Locate the cell with the specified text and output its (X, Y) center coordinate. 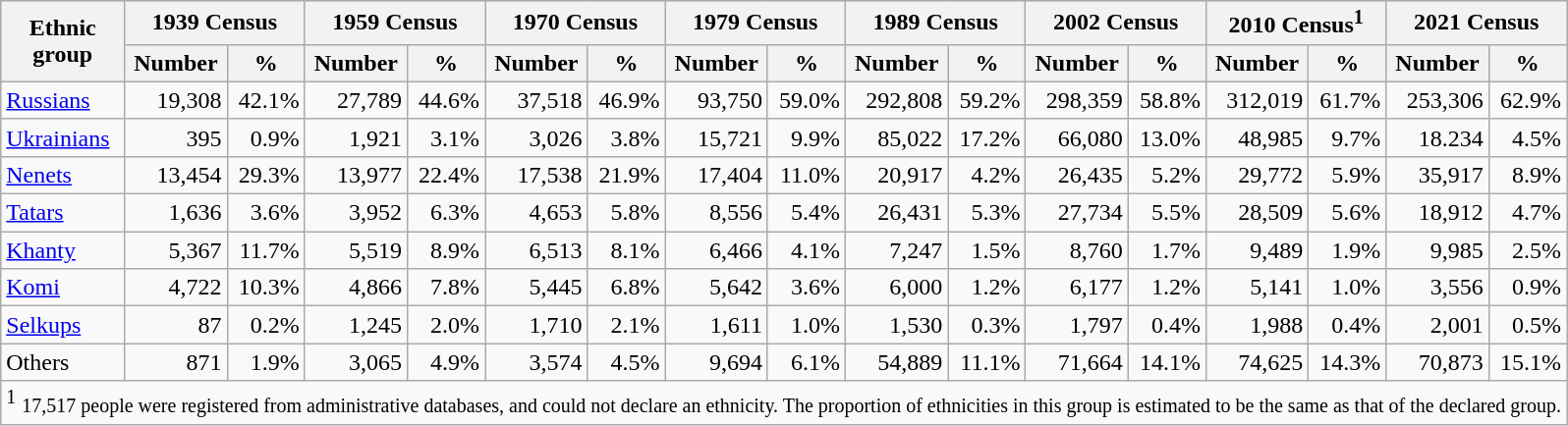
5,519 (356, 250)
20,917 (897, 175)
7.8% (446, 288)
2002 Census (1116, 24)
9.7% (1348, 137)
292,808 (897, 100)
1,797 (1077, 325)
8,556 (716, 213)
54,889 (897, 362)
44.6% (446, 100)
Nenets (63, 175)
13.0% (1167, 137)
74,625 (1257, 362)
2.5% (1527, 250)
4,653 (536, 213)
Ethnicgroup (63, 41)
26,431 (897, 213)
27,734 (1077, 213)
6,177 (1077, 288)
1939 Census (214, 24)
6.3% (446, 213)
3,952 (356, 213)
48,985 (1257, 137)
2,001 (1437, 325)
4,866 (356, 288)
1,921 (356, 137)
3.8% (627, 137)
42.1% (265, 100)
18.234 (1437, 137)
14.1% (1167, 362)
9.9% (806, 137)
5.9% (1348, 175)
1,530 (897, 325)
5.2% (1167, 175)
3,026 (536, 137)
62.9% (1527, 100)
4.9% (446, 362)
3,574 (536, 362)
8,760 (1077, 250)
15.1% (1527, 362)
1,710 (536, 325)
3.1% (446, 137)
5.3% (986, 213)
9,694 (716, 362)
22.4% (446, 175)
298,359 (1077, 100)
4.7% (1527, 213)
37,518 (536, 100)
1,245 (356, 325)
26,435 (1077, 175)
13,977 (356, 175)
17.2% (986, 137)
6,513 (536, 250)
4,722 (176, 288)
11.0% (806, 175)
0.2% (265, 325)
15,721 (716, 137)
5.6% (1348, 213)
5,367 (176, 250)
Komi (63, 288)
871 (176, 362)
46.9% (627, 100)
1.5% (986, 250)
61.7% (1348, 100)
85,022 (897, 137)
2.1% (627, 325)
1979 Census (755, 24)
1989 Census (935, 24)
19,308 (176, 100)
27,789 (356, 100)
0.3% (986, 325)
8.1% (627, 250)
2.0% (446, 325)
1,636 (176, 213)
Russians (63, 100)
11.1% (986, 362)
5,141 (1257, 288)
18,912 (1437, 213)
17,404 (716, 175)
5.8% (627, 213)
29,772 (1257, 175)
71,664 (1077, 362)
6,466 (716, 250)
4.2% (986, 175)
2010 Census1 (1295, 24)
28,509 (1257, 213)
29.3% (265, 175)
3,065 (356, 362)
Ukrainians (63, 137)
11.7% (265, 250)
312,019 (1257, 100)
17,538 (536, 175)
9,489 (1257, 250)
3,556 (1437, 288)
6.1% (806, 362)
5,445 (536, 288)
Selkups (63, 325)
4.1% (806, 250)
0.5% (1527, 325)
70,873 (1437, 362)
1,988 (1257, 325)
35,917 (1437, 175)
1959 Census (395, 24)
1,611 (716, 325)
5.5% (1167, 213)
5.4% (806, 213)
14.3% (1348, 362)
5,642 (716, 288)
87 (176, 325)
59.2% (986, 100)
9,985 (1437, 250)
13,454 (176, 175)
Khanty (63, 250)
6.8% (627, 288)
66,080 (1077, 137)
1.7% (1167, 250)
2021 Census (1477, 24)
1970 Census (576, 24)
Others (63, 362)
395 (176, 137)
59.0% (806, 100)
21.9% (627, 175)
7,247 (897, 250)
6,000 (897, 288)
Tatars (63, 213)
10.3% (265, 288)
253,306 (1437, 100)
58.8% (1167, 100)
93,750 (716, 100)
